Return (x, y) of the center of cell containing provided text 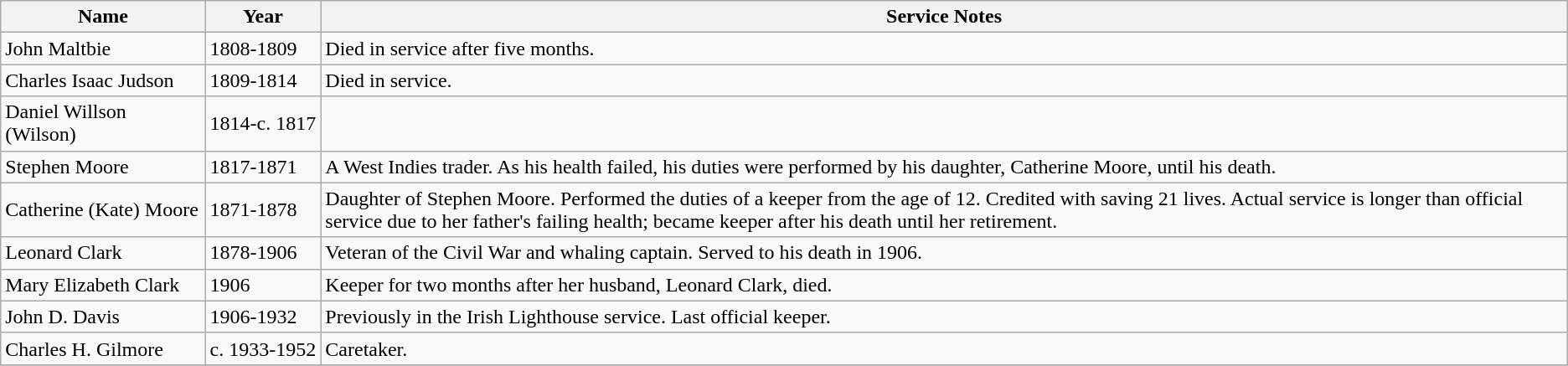
1906‑1932 (263, 317)
1809‑1814 (263, 80)
1817‑1871 (263, 167)
Catherine (Kate) Moore (103, 209)
Previously in the Irish Lighthouse service. Last official keeper. (944, 317)
Veteran of the Civil War and whaling captain. Served to his death in 1906. (944, 253)
Name (103, 17)
Leonard Clark (103, 253)
Daniel Willson (Wilson) (103, 124)
1808‑1809 (263, 49)
John Maltbie (103, 49)
c. 1933‑1952 (263, 348)
1871‑1878 (263, 209)
Mary Elizabeth Clark (103, 285)
Year (263, 17)
Stephen Moore (103, 167)
Keeper for two months after her husband, Leonard Clark, died. (944, 285)
Died in service after five months. (944, 49)
Died in service. (944, 80)
Caretaker. (944, 348)
A West Indies trader. As his health failed, his duties were performed by his daughter, Catherine Moore, until his death. (944, 167)
Charles Isaac Judson (103, 80)
1878‑1906 (263, 253)
Charles H. Gilmore (103, 348)
1814‑c. 1817 (263, 124)
Service Notes (944, 17)
1906 (263, 285)
John D. Davis (103, 317)
